Search for the cell housing the specified text and yield its (x, y) center coordinate. 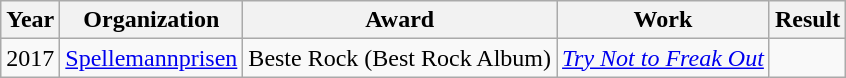
Beste Rock (Best Rock Album) (400, 58)
Result (807, 20)
2017 (30, 58)
Award (400, 20)
Work (664, 20)
Try Not to Freak Out (664, 58)
Year (30, 20)
Spellemannprisen (152, 58)
Organization (152, 20)
